Return the [x, y] coordinate for the center point of the cell that contains the specified text.  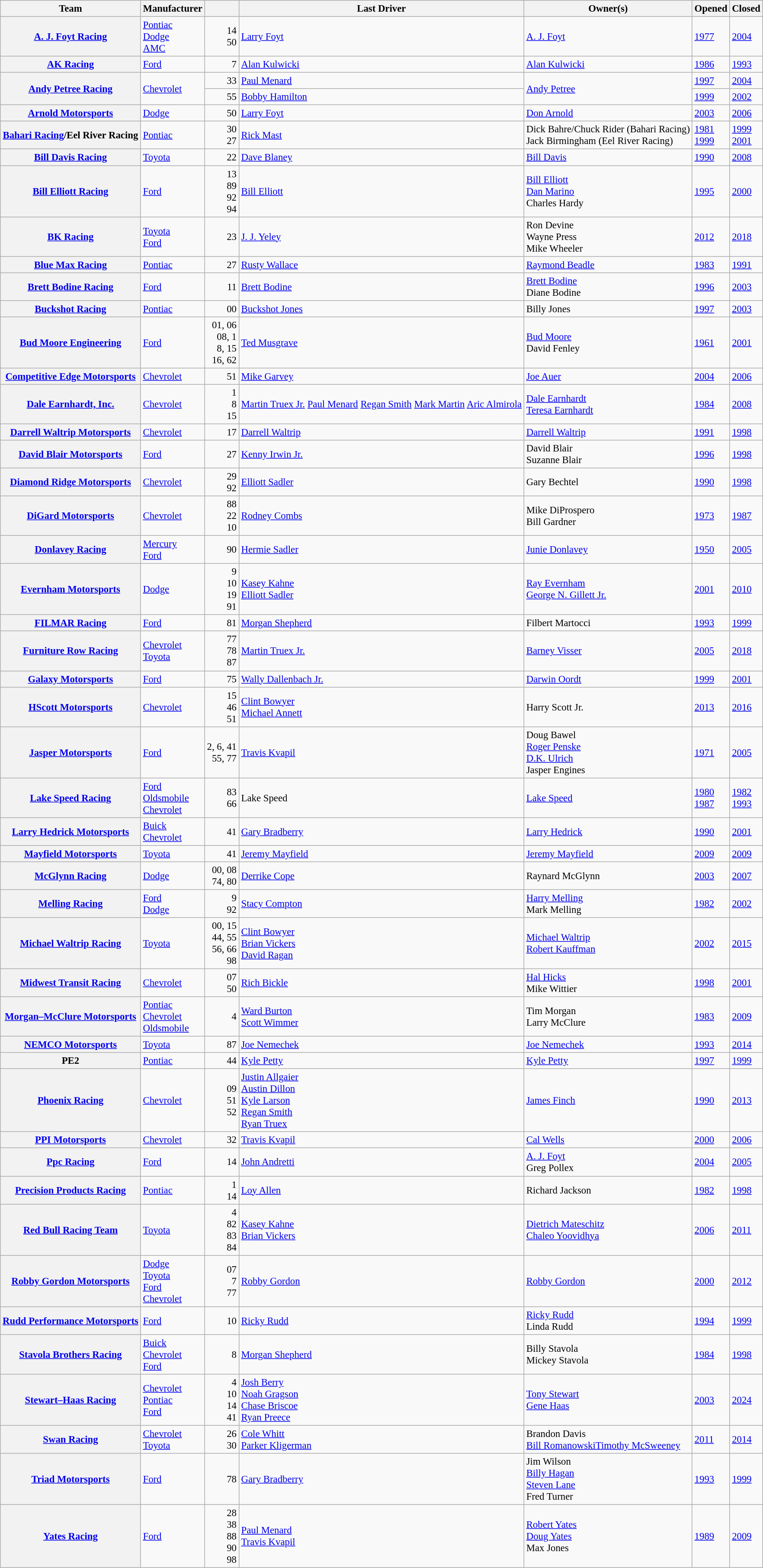
Rick Mast [381, 135]
ChevroletPontiacFord [173, 1400]
Josh BerryNoah GragsonChase BriscoeRyan Preece [381, 1400]
Andy Petree Racing [71, 89]
Doug BawelRoger PenskeD.K. UlrichJasper Engines [608, 752]
Hermie Sadler [381, 550]
Yates Racing [71, 1536]
Kenny Irwin Jr. [381, 454]
Last Driver [381, 9]
Rusty Wallace [381, 265]
2015 [746, 944]
0750 [221, 983]
BuickChevroletFord [173, 1354]
14 [221, 1162]
DodgeToyotaFordChevrolet [173, 1281]
Loy Allen [381, 1190]
Ricky Rudd [381, 1321]
114 [221, 1190]
4101441 [221, 1400]
9101991 [221, 589]
4 [221, 1017]
Precision Products Racing [71, 1190]
Stewart–Haas Racing [71, 1400]
FILMAR Racing [71, 623]
Billy StavolaMickey Stavola [608, 1354]
00, 1544, 5556, 6698 [221, 944]
992 [221, 904]
8 [221, 1354]
Junie Donlavey [608, 550]
David BlairSuzanne Blair [608, 454]
Donlavey Racing [71, 550]
1961 [711, 342]
Filbert Martocci [608, 623]
Ricky RuddLinda Rudd [608, 1321]
Bobby Hamilton [381, 97]
Mike Garvey [381, 376]
Closed [746, 9]
Hal HicksMike Wittier [608, 983]
Ron DevineWayne PressMike Wheeler [608, 237]
A. J. Foyt [608, 37]
51 [221, 376]
Paul MenardTravis Kvapil [381, 1536]
81 [221, 623]
1815 [221, 404]
Lake Speed Racing [71, 798]
Raymond Beadle [608, 265]
Brandon DavisBill RomanowskiTimothy McSweeney [608, 1439]
1987 [746, 516]
Morgan–McClure Motorsports [71, 1017]
Michael WaltripRobert Kauffman [608, 944]
BK Racing [71, 237]
Brett Bodine [381, 286]
1989 [711, 1536]
FordDodge [173, 904]
Larry Hedrick Motorsports [71, 832]
1994 [711, 1321]
095152 [221, 1101]
13899294 [221, 191]
McGlynn Racing [71, 876]
Rudd Performance Motorsports [71, 1321]
Martin Truex Jr. Paul Menard Regan Smith Mark Martin Aric Almirola [381, 404]
Galaxy Motorsports [71, 679]
Harry Scott Jr. [608, 707]
2, 6, 4155, 77 [221, 752]
Cole WhittParker Kligerman [381, 1439]
Evernham Motorsports [71, 589]
BuickChevrolet [173, 832]
Kasey KahneBrian Vickers [381, 1230]
Gary Bechtel [608, 483]
00 [221, 309]
A. J. Foyt Racing [71, 37]
1450 [221, 37]
2838889098 [221, 1536]
Clint Bowyer Brian Vickers David Ragan [381, 944]
90 [221, 550]
Dale Earnhardt, Inc. [71, 404]
Darrell Waltrip Motorsports [71, 432]
1950 [711, 550]
Ward BurtonScott Wimmer [381, 1017]
PontiacDodgeAMC [173, 37]
Elliott Sadler [381, 483]
Justin AllgaierAustin DillonKyle LarsonRegan SmithRyan Truex [381, 1101]
Cal Wells [608, 1140]
ToyotaFord [173, 237]
Midwest Transit Racing [71, 983]
Paul Menard [381, 81]
Dietrich MateschitzChaleo Yoovidhya [608, 1230]
Stacy Compton [381, 904]
John Andretti [381, 1162]
75 [221, 679]
55 [221, 97]
Raynard McGlynn [608, 876]
Rich Bickle [381, 983]
Stavola Brothers Racing [71, 1354]
MercuryFord [173, 550]
Dave Blaney [381, 157]
Furniture Row Racing [71, 651]
2630 [221, 1439]
Larry Hedrick [608, 832]
882210 [221, 516]
Don Arnold [608, 113]
1986 [711, 64]
Kasey KahneElliott Sadler [381, 589]
Joe Auer [608, 376]
David Blair Motorsports [71, 454]
DiGard Motorsports [71, 516]
78 [221, 1479]
PPI Motorsports [71, 1140]
11 [221, 286]
ChevroletToyota [173, 651]
Red Bull Racing Team [71, 1230]
154651 [221, 707]
Diamond Ridge Motorsports [71, 483]
Blue Max Racing [71, 265]
FordOldsmobileChevrolet [173, 798]
Bahari Racing/Eel River Racing [71, 135]
Darwin Oordt [608, 679]
Bill Elliott Racing [71, 191]
Triad Motorsports [71, 1479]
Buckshot Racing [71, 309]
Manufacturer [173, 9]
Harry MellingMark Melling [608, 904]
1971 [711, 752]
Rodney Combs [381, 516]
PontiacChevroletOldsmobile [173, 1017]
Robert YatesDoug YatesMax Jones [608, 1536]
Owner(s) [608, 9]
Mike DiProsperoBill Gardner [608, 516]
1995 [711, 191]
19821993 [746, 798]
AK Racing [71, 64]
3027 [221, 135]
HScott Motorsports [71, 707]
4828384 [221, 1230]
Jim WilsonBilly HaganSteven LaneFred Turner [608, 1479]
NEMCO Motorsports [71, 1045]
Brett BodineDiane Bodine [608, 286]
19811999 [711, 135]
Melling Racing [71, 904]
Bill ElliottDan MarinoCharles Hardy [608, 191]
07777 [221, 1281]
Robby Gordon Motorsports [71, 1281]
17 [221, 432]
Tony StewartGene Haas [608, 1400]
50 [221, 113]
19801987 [711, 798]
Martin Truex Jr. [381, 651]
Ted Musgrave [381, 342]
Team [71, 9]
Swan Racing [71, 1439]
A. J. FoytGreg Pollex [608, 1162]
7 [221, 64]
Competitive Edge Motorsports [71, 376]
Barney Visser [608, 651]
Andy Petree [608, 89]
Wally Dallenbach Jr. [381, 679]
Ppc Racing [71, 1162]
01, 0608, 18, 1516, 62 [221, 342]
10 [221, 1321]
19992001 [746, 135]
2992 [221, 483]
Jasper Motorsports [71, 752]
Richard Jackson [608, 1190]
2016 [746, 707]
James Finch [608, 1101]
777887 [221, 651]
23 [221, 237]
Tim MorganLarry McClure [608, 1017]
22 [221, 157]
32 [221, 1140]
Mayfield Motorsports [71, 854]
Bud MooreDavid Fenley [608, 342]
1977 [711, 37]
Bill Davis [608, 157]
Derrike Cope [381, 876]
00, 0874, 80 [221, 876]
Ray EvernhamGeorge N. Gillett Jr. [608, 589]
Buckshot Jones [381, 309]
Chevrolet Toyota [173, 1439]
Phoenix Racing [71, 1101]
Dick Bahre/Chuck Rider (Bahari Racing)Jack Birmingham (Eel River Racing) [608, 135]
PE2 [71, 1061]
Michael Waltrip Racing [71, 944]
8366 [221, 798]
Bud Moore Engineering [71, 342]
Bill Davis Racing [71, 157]
J. J. Yeley [381, 237]
2010 [746, 589]
Clint BowyerMichael Annett [381, 707]
Bill Elliott [381, 191]
Opened [711, 9]
Dale EarnhardtTeresa Earnhardt [608, 404]
33 [221, 81]
2024 [746, 1400]
1973 [711, 516]
44 [221, 1061]
87 [221, 1045]
Arnold Motorsports [71, 113]
2007 [746, 876]
Brett Bodine Racing [71, 286]
Billy Jones [608, 309]
